Search for the cell housing the specified text and yield its [x, y] center coordinate. 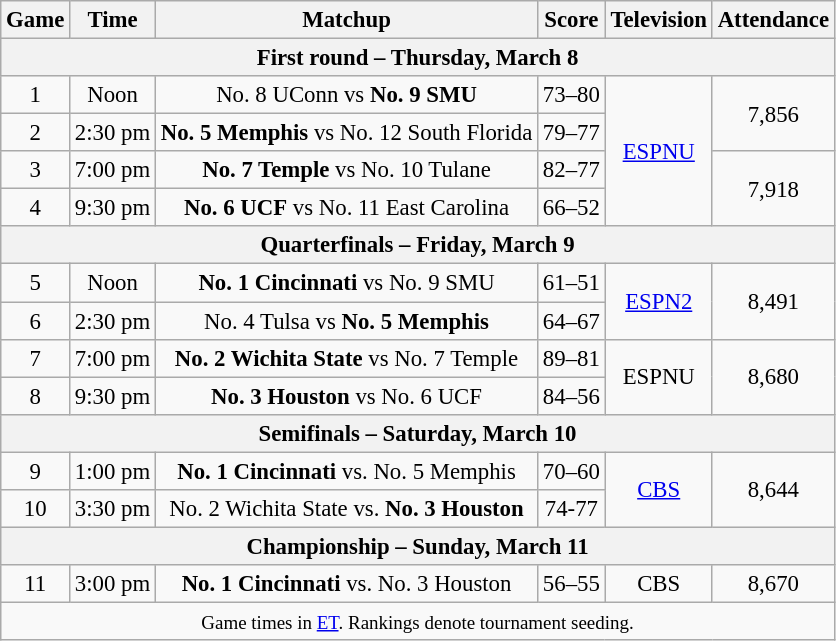
No. 8 UConn vs No. 9 SMU [346, 95]
3:30 pm [113, 509]
11 [36, 584]
Matchup [346, 20]
No. 5 Memphis vs No. 12 South Florida [346, 133]
5 [36, 283]
No. 6 UCF vs No. 11 East Carolina [346, 208]
3:00 pm [113, 584]
1:00 pm [113, 471]
7 [36, 358]
1 [36, 95]
79–77 [572, 133]
64–67 [572, 321]
Attendance [773, 20]
No. 2 Wichita State vs. No. 3 Houston [346, 509]
8,680 [773, 376]
Championship – Sunday, March 11 [418, 546]
6 [36, 321]
Game times in ET. Rankings denote tournament seeding. [418, 621]
Television [658, 20]
8,644 [773, 490]
82–77 [572, 170]
Quarterfinals – Friday, March 9 [418, 245]
9 [36, 471]
8,670 [773, 584]
66–52 [572, 208]
73–80 [572, 95]
61–51 [572, 283]
No. 7 Temple vs No. 10 Tulane [346, 170]
56–55 [572, 584]
Score [572, 20]
89–81 [572, 358]
84–56 [572, 396]
ESPN2 [658, 302]
First round – Thursday, March 8 [418, 58]
10 [36, 509]
Time [113, 20]
No. 1 Cincinnati vs No. 9 SMU [346, 283]
3 [36, 170]
No. 1 Cincinnati vs. No. 5 Memphis [346, 471]
74-77 [572, 509]
2 [36, 133]
8,491 [773, 302]
No. 1 Cincinnati vs. No. 3 Houston [346, 584]
Semifinals – Saturday, March 10 [418, 433]
No. 3 Houston vs No. 6 UCF [346, 396]
Game [36, 20]
7,918 [773, 188]
No. 4 Tulsa vs No. 5 Memphis [346, 321]
No. 2 Wichita State vs No. 7 Temple [346, 358]
4 [36, 208]
7,856 [773, 114]
70–60 [572, 471]
8 [36, 396]
